Output the [X, Y] coordinate of the center of the cell containing the given text.  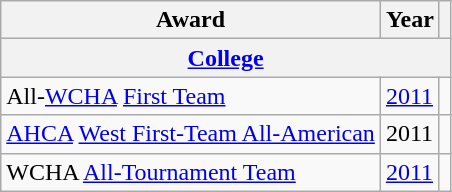
College [226, 58]
Award [191, 20]
All-WCHA First Team [191, 96]
WCHA All-Tournament Team [191, 172]
AHCA West First-Team All-American [191, 134]
Year [410, 20]
